Find where the given text appears and provide that cell's center as (X, Y) coordinate. 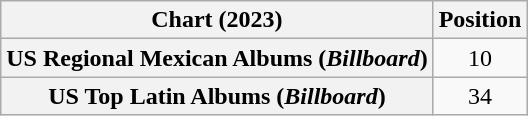
Chart (2023) (217, 20)
34 (480, 96)
US Regional Mexican Albums (Billboard) (217, 58)
US Top Latin Albums (Billboard) (217, 96)
Position (480, 20)
10 (480, 58)
